For the text-containing cell, return its midpoint in [X, Y] coordinate format. 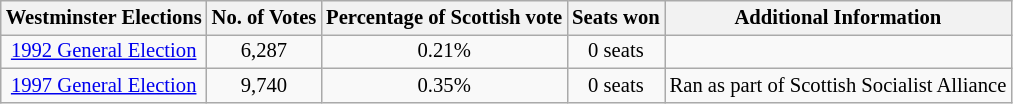
No. of Votes [264, 17]
0.21% [444, 51]
Percentage of Scottish vote [444, 17]
6,287 [264, 51]
Ran as part of Scottish Socialist Alliance [838, 85]
0.35% [444, 85]
1992 General Election [104, 51]
Additional Information [838, 17]
9,740 [264, 85]
Seats won [616, 17]
1997 General Election [104, 85]
Westminster Elections [104, 17]
